Locate the cell with the specified text and output its (X, Y) center coordinate. 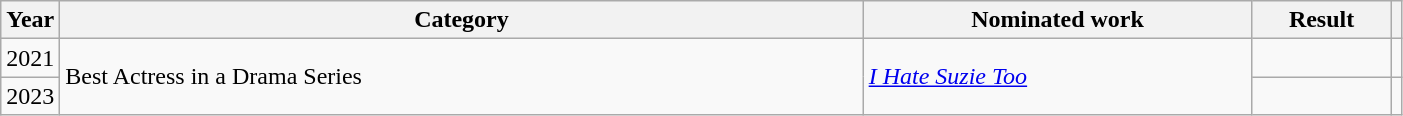
2023 (30, 96)
Category (462, 20)
Best Actress in a Drama Series (462, 77)
Result (1322, 20)
2021 (30, 58)
Nominated work (1058, 20)
Year (30, 20)
I Hate Suzie Too (1058, 77)
